Extract the [x, y] coordinate from the center of the cell holding the provided text.  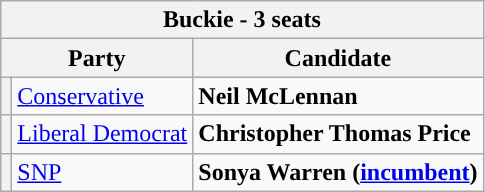
Party [97, 58]
Buckie - 3 seats [242, 20]
Christopher Thomas Price [338, 134]
Conservative [102, 96]
Candidate [338, 58]
SNP [102, 172]
Sonya Warren (incumbent) [338, 172]
Neil McLennan [338, 96]
Liberal Democrat [102, 134]
